From the cell containing the given text, extract its center point as (x, y) coordinate. 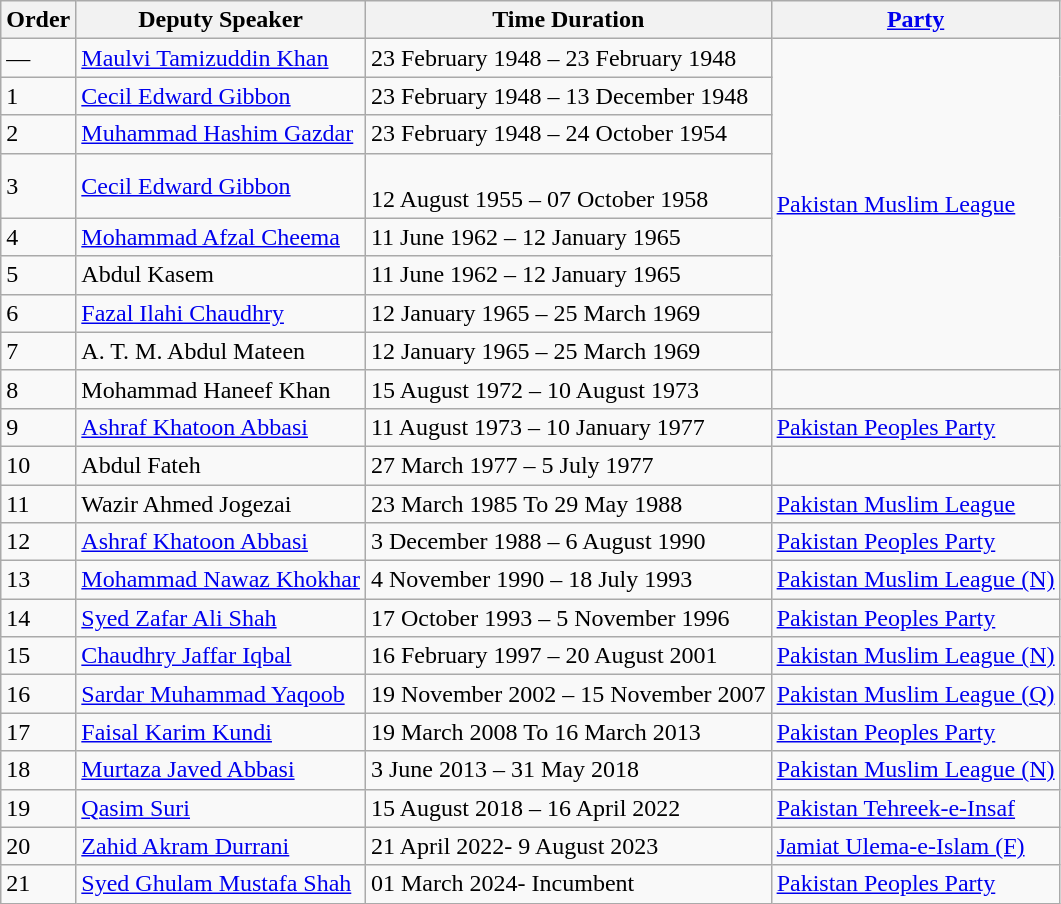
A. T. M. Abdul Mateen (221, 351)
21 April 2022- 9 August 2023 (568, 846)
Mohammad Nawaz Khokhar (221, 580)
12 August 1955 – 07 October 1958 (568, 186)
Muhammad Hashim Gazdar (221, 134)
17 (38, 732)
3 (38, 186)
1 (38, 96)
19 November 2002 – 15 November 2007 (568, 694)
15 August 1972 – 10 August 1973 (568, 389)
7 (38, 351)
Abdul Fateh (221, 465)
— (38, 58)
Syed Ghulam Mustafa Shah (221, 884)
15 (38, 656)
13 (38, 580)
Mohammad Haneef Khan (221, 389)
15 August 2018 – 16 April 2022 (568, 808)
6 (38, 313)
Mohammad Afzal Cheema (221, 237)
Wazir Ahmed Jogezai (221, 503)
Fazal Ilahi Chaudhry (221, 313)
23 March 1985 To 29 May 1988 (568, 503)
10 (38, 465)
Qasim Suri (221, 808)
9 (38, 427)
12 (38, 542)
Zahid Akram Durrani (221, 846)
20 (38, 846)
19 March 2008 To 16 March 2013 (568, 732)
01 March 2024- Incumbent (568, 884)
Party (916, 20)
17 October 1993 – 5 November 1996 (568, 618)
16 (38, 694)
3 June 2013 – 31 May 2018 (568, 770)
Maulvi Tamizuddin Khan (221, 58)
8 (38, 389)
5 (38, 275)
14 (38, 618)
23 February 1948 – 24 October 1954 (568, 134)
2 (38, 134)
Abdul Kasem (221, 275)
Pakistan Muslim League (Q) (916, 694)
Chaudhry Jaffar Iqbal (221, 656)
16 February 1997 – 20 August 2001 (568, 656)
18 (38, 770)
11 (38, 503)
27 March 1977 – 5 July 1977 (568, 465)
Sardar Muhammad Yaqoob (221, 694)
Jamiat Ulema-e-Islam (F) (916, 846)
Faisal Karim Kundi (221, 732)
19 (38, 808)
11 August 1973 – 10 January 1977 (568, 427)
21 (38, 884)
Order (38, 20)
4 November 1990 – 18 July 1993 (568, 580)
4 (38, 237)
Deputy Speaker (221, 20)
Murtaza Javed Abbasi (221, 770)
Syed Zafar Ali Shah (221, 618)
Pakistan Tehreek-e-Insaf (916, 808)
3 December 1988 – 6 August 1990 (568, 542)
23 February 1948 – 13 December 1948 (568, 96)
Time Duration (568, 20)
23 February 1948 – 23 February 1948 (568, 58)
